From the cell containing the given text, extract its center point as (x, y) coordinate. 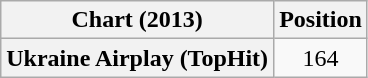
164 (321, 58)
Position (321, 20)
Ukraine Airplay (TopHit) (138, 58)
Chart (2013) (138, 20)
